For the text-containing cell, return its midpoint in (X, Y) coordinate format. 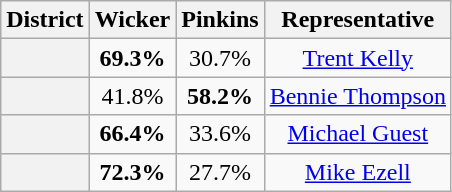
District (45, 20)
Mike Ezell (358, 172)
Pinkins (220, 20)
Wicker (132, 20)
69.3% (132, 58)
41.8% (132, 96)
30.7% (220, 58)
Representative (358, 20)
58.2% (220, 96)
66.4% (132, 134)
Michael Guest (358, 134)
27.7% (220, 172)
72.3% (132, 172)
33.6% (220, 134)
Trent Kelly (358, 58)
Bennie Thompson (358, 96)
